Determine the (x, y) coordinate at the center of the cell enclosing the given text.  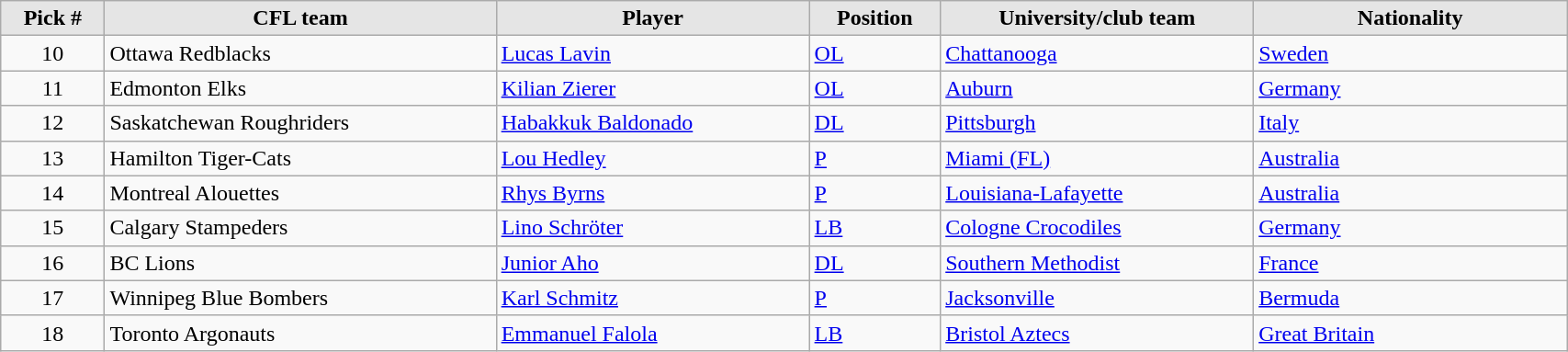
Edmonton Elks (300, 88)
Lucas Lavin (652, 53)
Lino Schröter (652, 228)
BC Lions (300, 263)
Calgary Stampeders (300, 228)
Pittsburgh (1097, 123)
Toronto Argonauts (300, 333)
17 (53, 298)
France (1411, 263)
15 (53, 228)
Louisiana-Lafayette (1097, 193)
Chattanooga (1097, 53)
Montreal Alouettes (300, 193)
18 (53, 333)
Emmanuel Falola (652, 333)
Sweden (1411, 53)
Miami (FL) (1097, 158)
10 (53, 53)
13 (53, 158)
Pick # (53, 18)
Karl Schmitz (652, 298)
Lou Hedley (652, 158)
Nationality (1411, 18)
Bermuda (1411, 298)
Habakkuk Baldonado (652, 123)
Junior Aho (652, 263)
Auburn (1097, 88)
14 (53, 193)
Kilian Zierer (652, 88)
Bristol Aztecs (1097, 333)
University/club team (1097, 18)
Cologne Crocodiles (1097, 228)
Hamilton Tiger-Cats (300, 158)
16 (53, 263)
Winnipeg Blue Bombers (300, 298)
Position (874, 18)
Jacksonville (1097, 298)
Rhys Byrns (652, 193)
Player (652, 18)
Ottawa Redblacks (300, 53)
Southern Methodist (1097, 263)
CFL team (300, 18)
Italy (1411, 123)
Great Britain (1411, 333)
11 (53, 88)
Saskatchewan Roughriders (300, 123)
12 (53, 123)
